Locate the cell with the specified text and output its [X, Y] center coordinate. 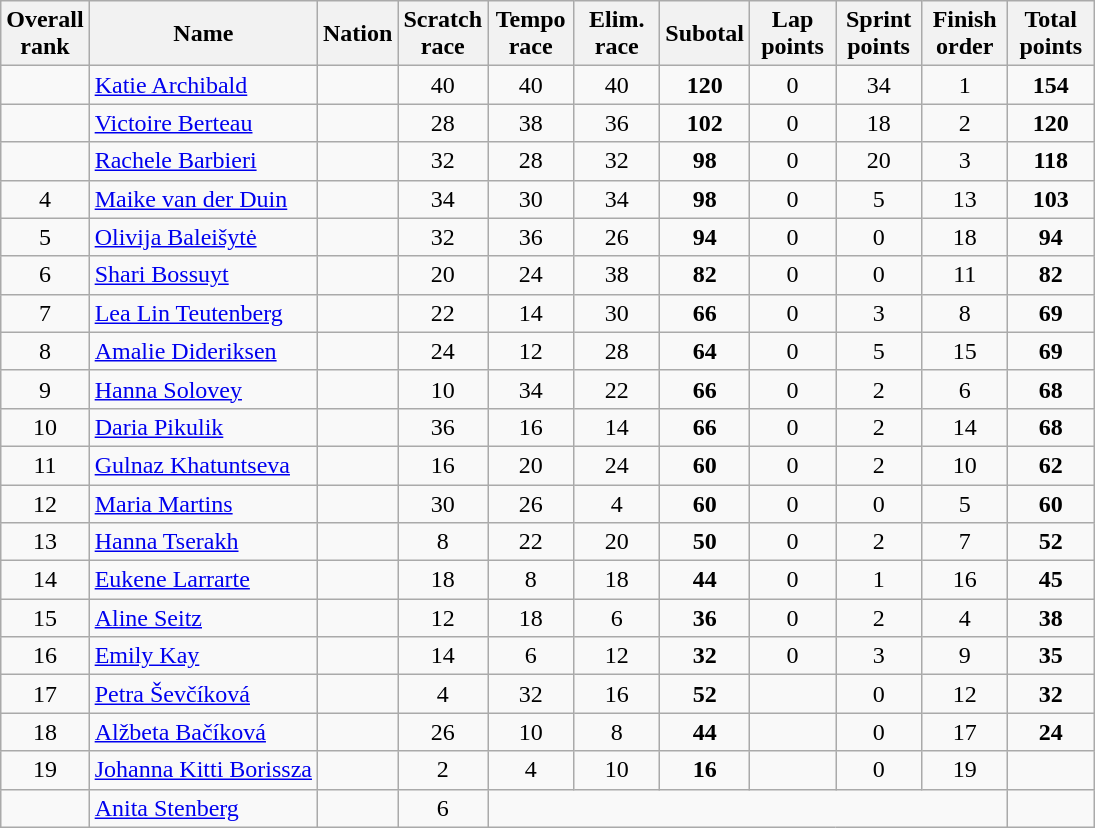
Olivija Baleišytė [203, 237]
Aline Seitz [203, 618]
Overall rank [45, 34]
Daria Pikulik [203, 427]
Eukene Larrarte [203, 580]
Amalie Dideriksen [203, 351]
45 [1051, 580]
62 [1051, 465]
Tempo race [531, 34]
35 [1051, 656]
Subotal [705, 34]
Rachele Barbieri [203, 161]
64 [705, 351]
Emily Kay [203, 656]
Anita Stenberg [203, 808]
Scratch race [443, 34]
Name [203, 34]
Petra Ševčíková [203, 694]
Alžbeta Bačíková [203, 732]
Johanna Kitti Borissza [203, 770]
103 [1051, 199]
50 [705, 542]
Katie Archibald [203, 85]
Sprint points [879, 34]
118 [1051, 161]
Lap points [793, 34]
Victoire Berteau [203, 123]
Gulnaz Khatuntseva [203, 465]
102 [705, 123]
Lea Lin Teutenberg [203, 313]
Maike van der Duin [203, 199]
154 [1051, 85]
Hanna Tserakh [203, 542]
Nation [358, 34]
Elim. race [617, 34]
Hanna Solovey [203, 389]
Finish order [965, 34]
Shari Bossuyt [203, 275]
Maria Martins [203, 503]
Total points [1051, 34]
